Find where the given text appears and provide that cell's center as (x, y) coordinate. 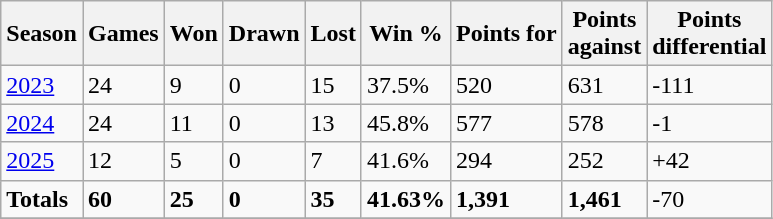
Pointsagainst (604, 34)
2024 (42, 123)
631 (604, 85)
15 (333, 85)
Drawn (264, 34)
2023 (42, 85)
Games (123, 34)
577 (507, 123)
-70 (710, 199)
2025 (42, 161)
Totals (42, 199)
Won (194, 34)
9 (194, 85)
7 (333, 161)
Season (42, 34)
37.5% (406, 85)
25 (194, 199)
+42 (710, 161)
-1 (710, 123)
252 (604, 161)
13 (333, 123)
41.63% (406, 199)
578 (604, 123)
1,461 (604, 199)
-111 (710, 85)
1,391 (507, 199)
294 (507, 161)
60 (123, 199)
5 (194, 161)
35 (333, 199)
45.8% (406, 123)
41.6% (406, 161)
Win % (406, 34)
Pointsdifferential (710, 34)
Points for (507, 34)
11 (194, 123)
Lost (333, 34)
12 (123, 161)
520 (507, 85)
